Scan for the cell matching the given text and deliver its [x, y] coordinate at center. 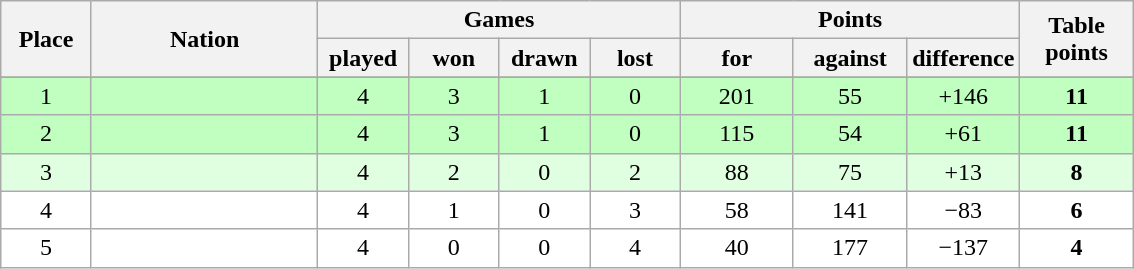
+61 [964, 134]
Tablepoints [1076, 39]
5 [46, 248]
played [364, 58]
177 [850, 248]
Place [46, 39]
Nation [204, 39]
+13 [964, 172]
6 [1076, 210]
54 [850, 134]
40 [736, 248]
55 [850, 96]
won [454, 58]
8 [1076, 172]
difference [964, 58]
+146 [964, 96]
−137 [964, 248]
88 [736, 172]
lost [636, 58]
drawn [544, 58]
141 [850, 210]
115 [736, 134]
75 [850, 172]
Games [499, 20]
58 [736, 210]
against [850, 58]
201 [736, 96]
for [736, 58]
−83 [964, 210]
Points [850, 20]
